Return [X, Y] of the center of cell containing provided text 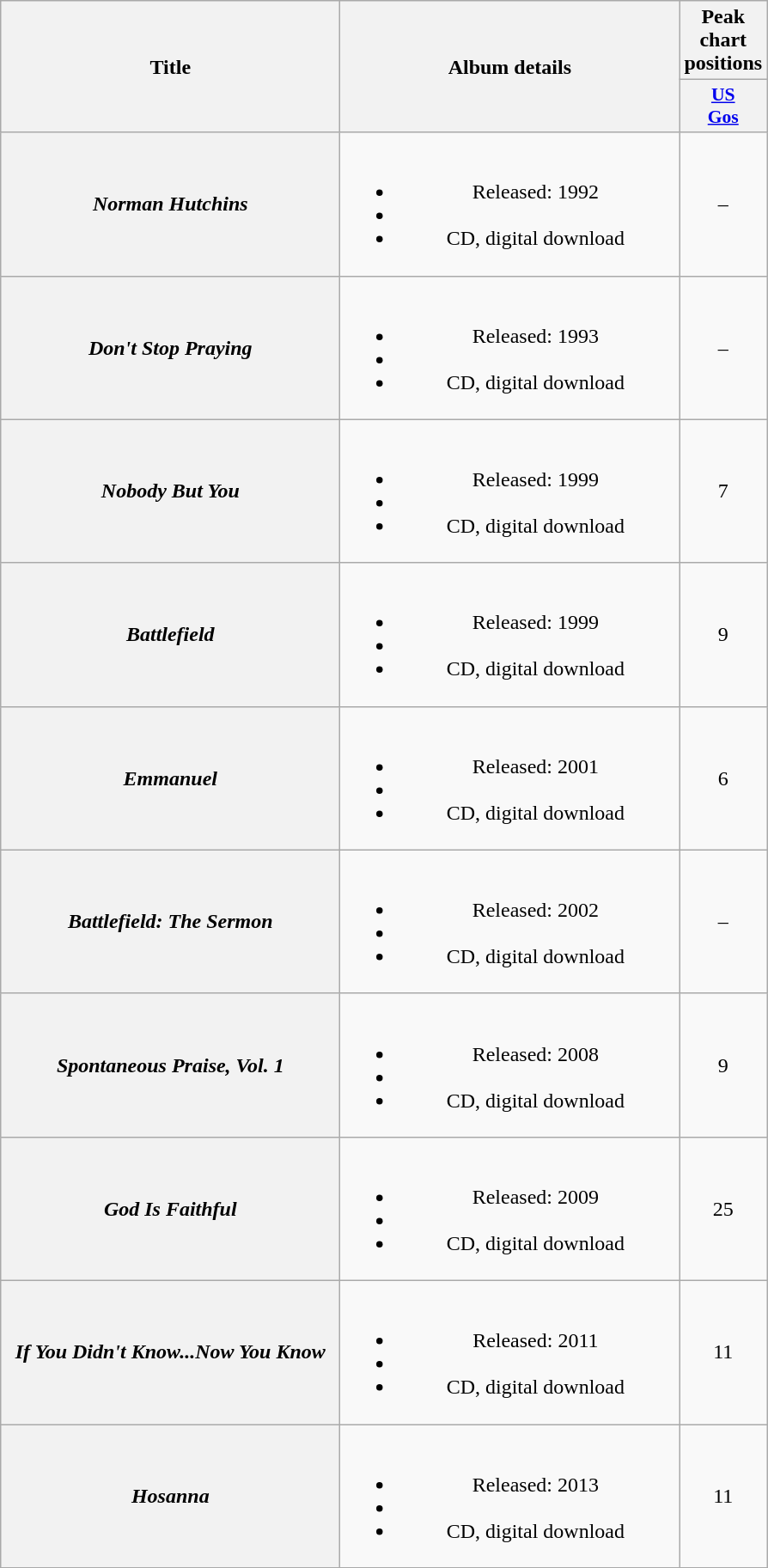
Album details [510, 67]
25 [723, 1208]
Hosanna [170, 1497]
Norman Hutchins [170, 204]
Released: 2011CD, digital download [510, 1352]
Released: 2013CD, digital download [510, 1497]
Released: 2008CD, digital download [510, 1065]
Released: 1992CD, digital download [510, 204]
Peak chart positions [723, 40]
Don't Stop Praying [170, 347]
Spontaneous Praise, Vol. 1 [170, 1065]
Released: 1993CD, digital download [510, 347]
Nobody But You [170, 491]
Released: 2002CD, digital download [510, 921]
7 [723, 491]
6 [723, 778]
Released: 2009CD, digital download [510, 1208]
Released: 2001CD, digital download [510, 778]
USGos [723, 107]
Battlefield: The Sermon [170, 921]
Battlefield [170, 634]
God Is Faithful [170, 1208]
Title [170, 67]
Emmanuel [170, 778]
If You Didn't Know...Now You Know [170, 1352]
